Pinpoint the cell where the given text exists, returning its (X, Y) midpoint coordinate. 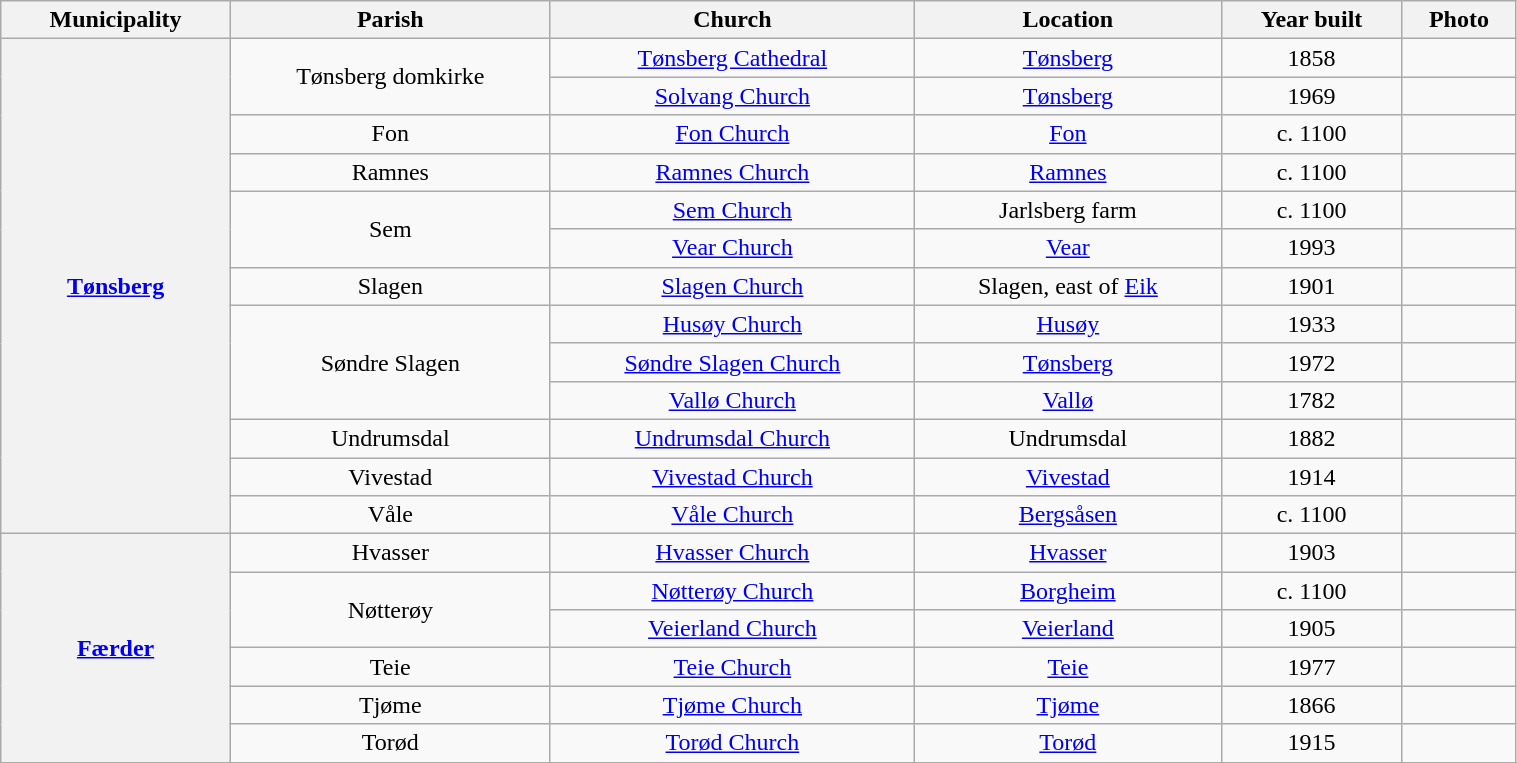
Vivestad Church (732, 477)
Tønsberg Cathedral (732, 58)
Sem Church (732, 210)
Nøtterøy (390, 610)
Hvasser Church (732, 553)
1866 (1312, 705)
Church (732, 20)
Vear (1068, 248)
Photo (1459, 20)
1903 (1312, 553)
Vear Church (732, 248)
Vallø Church (732, 400)
Husøy Church (732, 324)
1969 (1312, 96)
Søndre Slagen Church (732, 362)
Torød Church (732, 743)
Year built (1312, 20)
Borgheim (1068, 591)
Våle Church (732, 515)
Teie Church (732, 667)
1882 (1312, 438)
Slagen (390, 286)
Slagen Church (732, 286)
Jarlsberg farm (1068, 210)
Parish (390, 20)
1972 (1312, 362)
Location (1068, 20)
Veierland Church (732, 629)
1858 (1312, 58)
Husøy (1068, 324)
1977 (1312, 667)
Veierland (1068, 629)
1782 (1312, 400)
Færder (116, 648)
Tønsberg domkirke (390, 77)
Vallø (1068, 400)
Søndre Slagen (390, 362)
Våle (390, 515)
Solvang Church (732, 96)
1915 (1312, 743)
Sem (390, 229)
1993 (1312, 248)
1905 (1312, 629)
1933 (1312, 324)
1914 (1312, 477)
Fon Church (732, 134)
Bergsåsen (1068, 515)
1901 (1312, 286)
Slagen, east of Eik (1068, 286)
Undrumsdal Church (732, 438)
Nøtterøy Church (732, 591)
Tjøme Church (732, 705)
Municipality (116, 20)
Ramnes Church (732, 172)
